For the text-containing cell, return its midpoint in [X, Y] coordinate format. 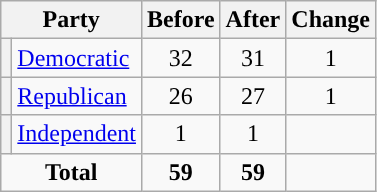
Democratic [77, 58]
After [253, 20]
32 [180, 58]
31 [253, 58]
Change [331, 20]
Before [180, 20]
Independent [77, 134]
27 [253, 96]
Total [72, 172]
Party [72, 20]
Republican [77, 96]
26 [180, 96]
